Output the [x, y] coordinate of the center of the cell containing the given text.  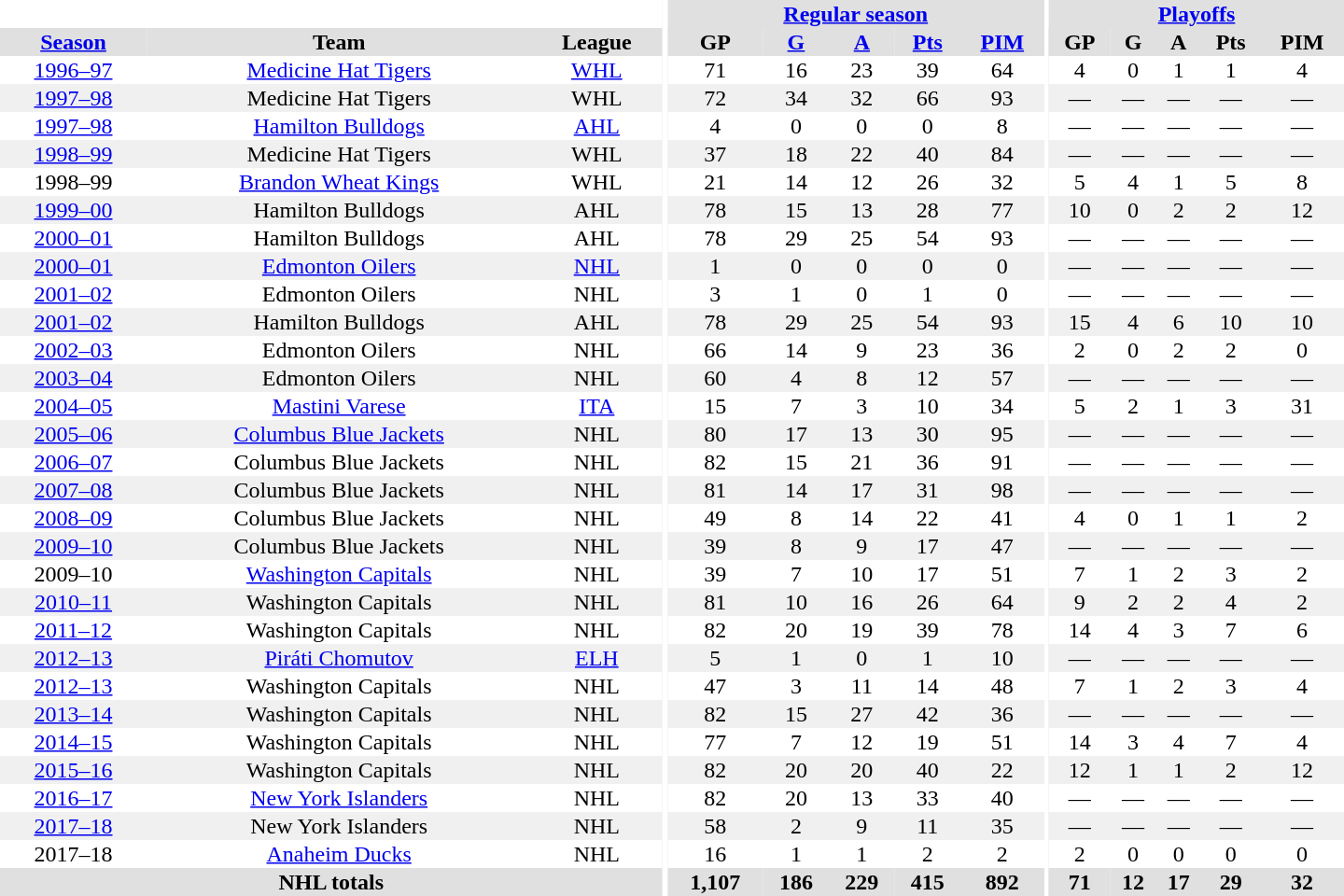
2010–11 [73, 602]
48 [1002, 686]
41 [1002, 518]
Anaheim Ducks [339, 854]
Regular season [856, 14]
Brandon Wheat Kings [339, 182]
Team [339, 42]
60 [715, 378]
58 [715, 826]
2011–12 [73, 630]
Playoffs [1197, 14]
72 [715, 98]
2003–04 [73, 378]
2002–03 [73, 350]
1,107 [715, 882]
95 [1002, 434]
415 [928, 882]
Mastini Varese [339, 406]
2005–06 [73, 434]
42 [928, 714]
892 [1002, 882]
186 [796, 882]
98 [1002, 490]
2015–16 [73, 770]
2016–17 [73, 798]
Season [73, 42]
2006–07 [73, 462]
57 [1002, 378]
1999–00 [73, 210]
Piráti Chomutov [339, 658]
2004–05 [73, 406]
33 [928, 798]
27 [861, 714]
ELH [596, 658]
ITA [596, 406]
2013–14 [73, 714]
30 [928, 434]
2014–15 [73, 742]
91 [1002, 462]
84 [1002, 154]
2007–08 [73, 490]
18 [796, 154]
37 [715, 154]
49 [715, 518]
35 [1002, 826]
28 [928, 210]
2008–09 [73, 518]
NHL totals [330, 882]
229 [861, 882]
League [596, 42]
1996–97 [73, 70]
80 [715, 434]
